Scan for the cell matching the given text and deliver its (x, y) coordinate at center. 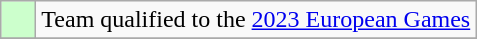
Team qualified to the 2023 European Games (256, 20)
